Return the (x, y) coordinate for the center point of the cell that contains the specified text.  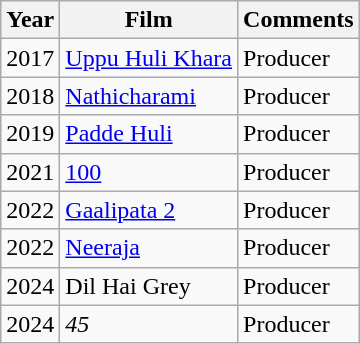
Comments (299, 20)
Year (30, 20)
Padde Huli (149, 134)
Neeraja (149, 248)
Nathicharami (149, 96)
2018 (30, 96)
Film (149, 20)
2017 (30, 58)
Dil Hai Grey (149, 286)
Gaalipata 2 (149, 210)
2021 (30, 172)
45 (149, 324)
100 (149, 172)
Uppu Huli Khara (149, 58)
2019 (30, 134)
